Determine the (X, Y) coordinate at the center of the cell enclosing the given text.  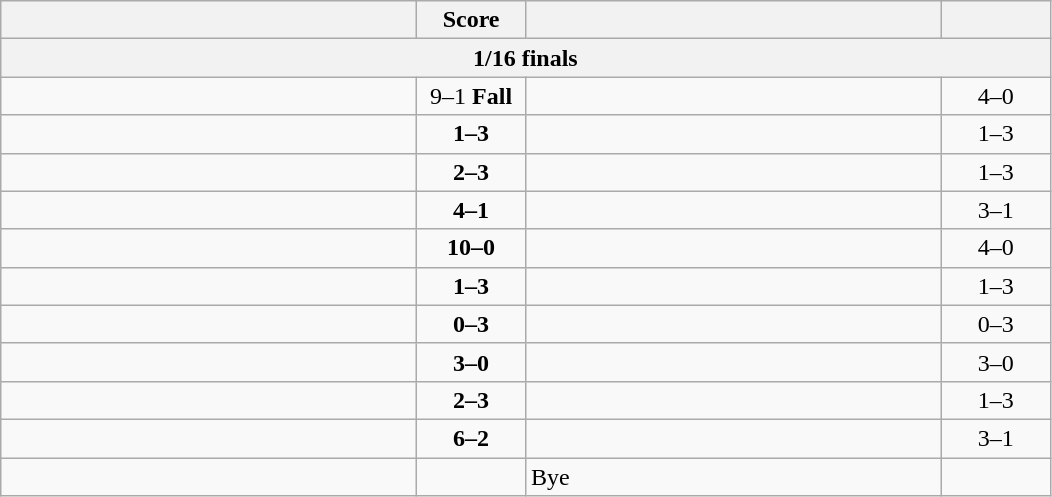
9–1 Fall (472, 96)
1/16 finals (526, 58)
4–1 (472, 210)
6–2 (472, 438)
Bye (733, 477)
10–0 (472, 248)
Score (472, 20)
